Detect which cell encompasses the target text, then output its [X, Y] center coordinate. 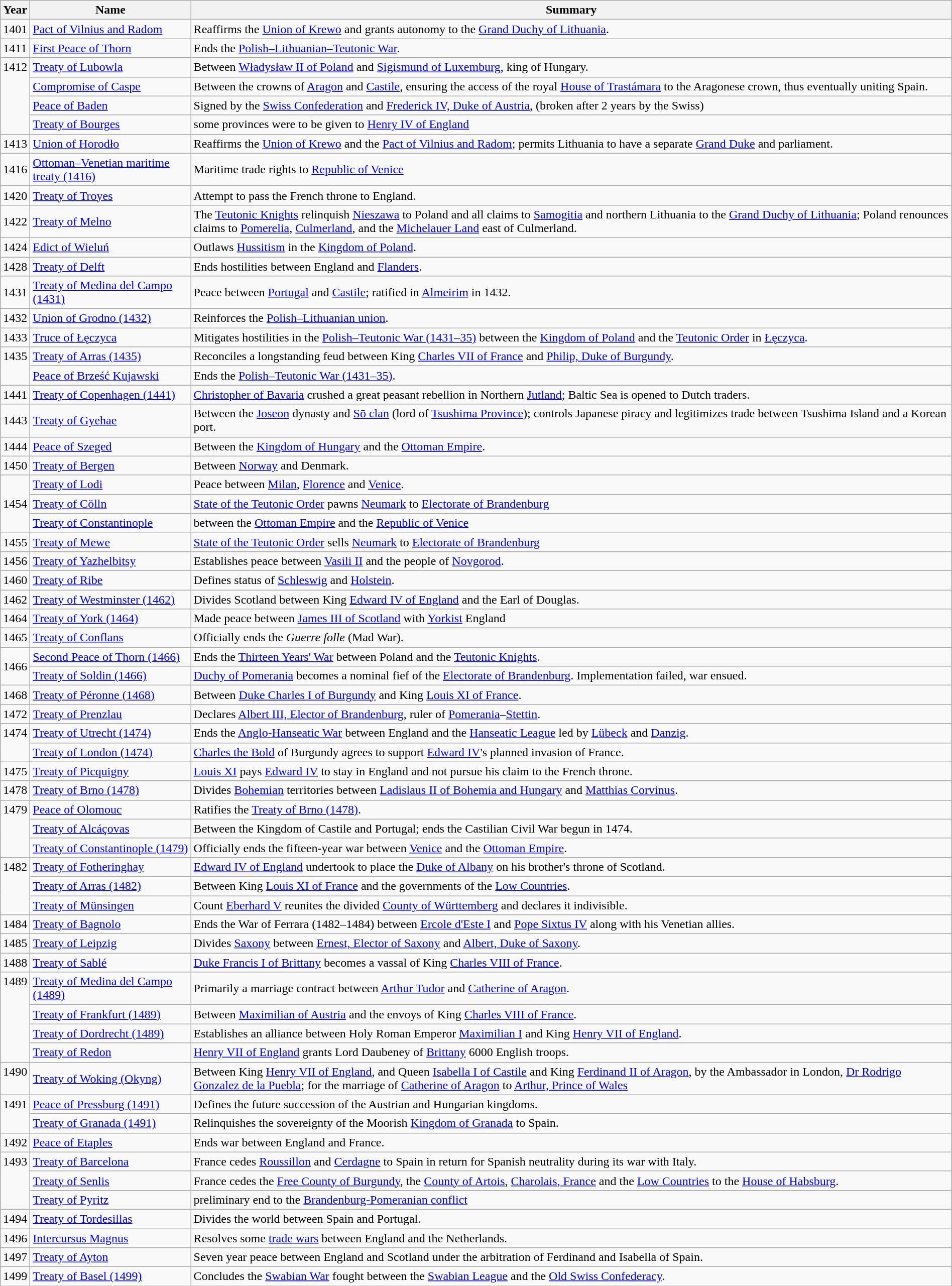
Treaty of Utrecht (1474) [110, 733]
First Peace of Thorn [110, 48]
Peace of Olomouc [110, 809]
some provinces were to be given to Henry IV of England [571, 125]
1444 [15, 446]
Treaty of Granada (1491) [110, 1123]
Declares Albert III, Elector of Brandenburg, ruler of Pomerania–Stettin. [571, 714]
Ends the Anglo-Hanseatic War between England and the Hanseatic League led by Lübeck and Danzig. [571, 733]
Treaty of Medina del Campo (1431) [110, 292]
preliminary end to the Brandenburg-Pomeranian conflict [571, 1200]
Treaty of Péronne (1468) [110, 695]
Peace of Szeged [110, 446]
Peace between Portugal and Castile; ratified in Almeirim in 1432. [571, 292]
Pact of Vilnius and Radom [110, 29]
1497 [15, 1257]
Between the Kingdom of Castile and Portugal; ends the Castilian Civil War begun in 1474. [571, 829]
1478 [15, 790]
Ends the War of Ferrara (1482–1484) between Ercole d'Este I and Pope Sixtus IV along with his Venetian allies. [571, 924]
Reaffirms the Union of Krewo and the Pact of Vilnius and Radom; permits Lithuania to have a separate Grand Duke and parliament. [571, 144]
Treaty of Conflans [110, 638]
State of the Teutonic Order sells Neumark to Electorate of Brandenburg [571, 542]
Signed by the Swiss Confederation and Frederick IV, Duke of Austria, (broken after 2 years by the Swiss) [571, 105]
1496 [15, 1238]
Union of Horodło [110, 144]
Name [110, 10]
Relinquishes the sovereignty of the Moorish Kingdom of Granada to Spain. [571, 1123]
Concludes the Swabian War fought between the Swabian League and the Old Swiss Confederacy. [571, 1276]
1462 [15, 599]
Establishes peace between Vasili II and the people of Novgorod. [571, 561]
1420 [15, 195]
Between Norway and Denmark. [571, 465]
Treaty of Delft [110, 267]
Edict of Wieluń [110, 247]
Second Peace of Thorn (1466) [110, 657]
1474 [15, 743]
Ratifies the Treaty of Brno (1478). [571, 809]
1492 [15, 1142]
Christopher of Bavaria crushed a great peasant rebellion in Northern Jutland; Baltic Sea is opened to Dutch traders. [571, 395]
Treaty of Arras (1482) [110, 886]
Treaty of Constantinople (1479) [110, 848]
Treaty of London (1474) [110, 752]
Treaty of Arras (1435) [110, 357]
Officially ends the fifteen-year war between Venice and the Ottoman Empire. [571, 848]
Peace of Baden [110, 105]
Made peace between James III of Scotland with Yorkist England [571, 619]
Peace of Brześć Kujawski [110, 376]
Treaty of Gyehae [110, 421]
1466 [15, 666]
1465 [15, 638]
Primarily a marriage contract between Arthur Tudor and Catherine of Aragon. [571, 988]
between the Ottoman Empire and the Republic of Venice [571, 523]
1401 [15, 29]
Between the crowns of Aragon and Castile, ensuring the access of the royal House of Trastámara to the Aragonese crown, thus eventually uniting Spain. [571, 86]
Between King Louis XI of France and the governments of the Low Countries. [571, 886]
Treaty of Pyritz [110, 1200]
Treaty of Cölln [110, 504]
Treaty of Prenzlau [110, 714]
Defines the future succession of the Austrian and Hungarian kingdoms. [571, 1104]
1424 [15, 247]
Treaty of Mewe [110, 542]
Treaty of Senlis [110, 1181]
Summary [571, 10]
Treaty of Ayton [110, 1257]
1412 [15, 96]
France cedes Roussillon and Cerdagne to Spain in return for Spanish neutrality during its war with Italy. [571, 1161]
Treaty of Constantinople [110, 523]
1479 [15, 829]
Ends the Polish–Lithuanian–Teutonic War. [571, 48]
1485 [15, 944]
State of the Teutonic Order pawns Neumark to Electorate of Brandenburg [571, 504]
1450 [15, 465]
Peace between Milan, Florence and Venice. [571, 485]
Truce of Łęczyca [110, 337]
Edward IV of England undertook to place the Duke of Albany on his brother's throne of Scotland. [571, 867]
Treaty of Frankfurt (1489) [110, 1014]
1484 [15, 924]
Treaty of Münsingen [110, 905]
Intercursus Magnus [110, 1238]
Ottoman–Venetian maritime treaty (1416) [110, 170]
1455 [15, 542]
Charles the Bold of Burgundy agrees to support Edward IV's planned invasion of France. [571, 752]
1443 [15, 421]
1468 [15, 695]
1441 [15, 395]
Treaty of Medina del Campo (1489) [110, 988]
Treaty of Barcelona [110, 1161]
Attempt to pass the French throne to England. [571, 195]
Treaty of Picquigny [110, 771]
1411 [15, 48]
Treaty of Lubowla [110, 67]
1464 [15, 619]
Divides Saxony between Ernest, Elector of Saxony and Albert, Duke of Saxony. [571, 944]
Treaty of Bergen [110, 465]
Officially ends the Guerre folle (Mad War). [571, 638]
Resolves some trade wars between England and the Netherlands. [571, 1238]
Outlaws Hussitism in the Kingdom of Poland. [571, 247]
Ends war between England and France. [571, 1142]
1454 [15, 504]
Ends the Thirteen Years' War between Poland and the Teutonic Knights. [571, 657]
Treaty of Yazhelbitsy [110, 561]
1456 [15, 561]
Peace of Pressburg (1491) [110, 1104]
Mitigates hostilities in the Polish–Teutonic War (1431–35) between the Kingdom of Poland and the Teutonic Order in Łęczyca. [571, 337]
Establishes an alliance between Holy Roman Emperor Maximilian I and King Henry VII of England. [571, 1033]
Treaty of Tordesillas [110, 1219]
Treaty of Brno (1478) [110, 790]
1490 [15, 1079]
1432 [15, 318]
1428 [15, 267]
Duchy of Pomerania becomes a nominal fief of the Electorate of Brandenburg. Implementation failed, war ensued. [571, 676]
1493 [15, 1181]
Divides the world between Spain and Portugal. [571, 1219]
Duke Francis I of Brittany becomes a vassal of King Charles VIII of France. [571, 963]
Year [15, 10]
Treaty of Ribe [110, 580]
Between Maximilian of Austria and the envoys of King Charles VIII of France. [571, 1014]
Count Eberhard V reunites the divided County of Württemberg and declares it indivisible. [571, 905]
1488 [15, 963]
Compromise of Caspe [110, 86]
1413 [15, 144]
Treaty of Sablé [110, 963]
1489 [15, 1017]
Treaty of Copenhagen (1441) [110, 395]
1431 [15, 292]
Reaffirms the Union of Krewo and grants autonomy to the Grand Duchy of Lithuania. [571, 29]
Treaty of Soldin (1466) [110, 676]
Treaty of Redon [110, 1053]
Louis XI pays Edward IV to stay in England and not pursue his claim to the French throne. [571, 771]
Treaty of Leipzig [110, 944]
Divides Bohemian territories between Ladislaus II of Bohemia and Hungary and Matthias Corvinus. [571, 790]
Treaty of Bagnolo [110, 924]
Maritime trade rights to Republic of Venice [571, 170]
Treaty of Fotheringhay [110, 867]
Treaty of York (1464) [110, 619]
1499 [15, 1276]
1435 [15, 366]
1472 [15, 714]
Treaty of Melno [110, 221]
Henry VII of England grants Lord Daubeney of Brittany 6000 English troops. [571, 1053]
Divides Scotland between King Edward IV of England and the Earl of Douglas. [571, 599]
Treaty of Basel (1499) [110, 1276]
Between the Kingdom of Hungary and the Ottoman Empire. [571, 446]
Between Władysław II of Poland and Sigismund of Luxemburg, king of Hungary. [571, 67]
Ends the Polish–Teutonic War (1431–35). [571, 376]
1416 [15, 170]
1491 [15, 1114]
Union of Grodno (1432) [110, 318]
Treaty of Lodi [110, 485]
Treaty of Woking (Okyng) [110, 1079]
Treaty of Dordrecht (1489) [110, 1033]
Treaty of Bourges [110, 125]
1460 [15, 580]
1475 [15, 771]
Reinforces the Polish–Lithuanian union. [571, 318]
1494 [15, 1219]
Treaty of Troyes [110, 195]
Treaty of Alcáçovas [110, 829]
1422 [15, 221]
Reconciles a longstanding feud between King Charles VII of France and Philip, Duke of Burgundy. [571, 357]
Ends hostilities between England and Flanders. [571, 267]
Seven year peace between England and Scotland under the arbitration of Ferdinand and Isabella of Spain. [571, 1257]
France cedes the Free County of Burgundy, the County of Artois, Charolais, France and the Low Countries to the House of Habsburg. [571, 1181]
Treaty of Westminster (1462) [110, 599]
Peace of Etaples [110, 1142]
1482 [15, 886]
1433 [15, 337]
Between Duke Charles I of Burgundy and King Louis XI of France. [571, 695]
Defines status of Schleswig and Holstein. [571, 580]
